Output the (X, Y) coordinate of the center of the cell containing the given text.  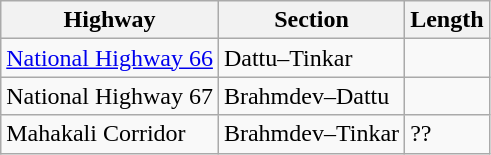
National Highway 66 (110, 58)
Brahmdev–Tinkar (311, 134)
Dattu–Tinkar (311, 58)
Section (311, 20)
Highway (110, 20)
National Highway 67 (110, 96)
?? (447, 134)
Mahakali Corridor (110, 134)
Length (447, 20)
Brahmdev–Dattu (311, 96)
